Pinpoint the cell where the given text exists, returning its [X, Y] midpoint coordinate. 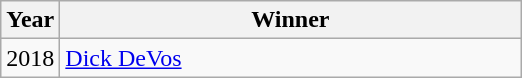
2018 [30, 58]
Year [30, 20]
Dick DeVos [290, 58]
Winner [290, 20]
